Pinpoint the cell where the given text exists, returning its [X, Y] midpoint coordinate. 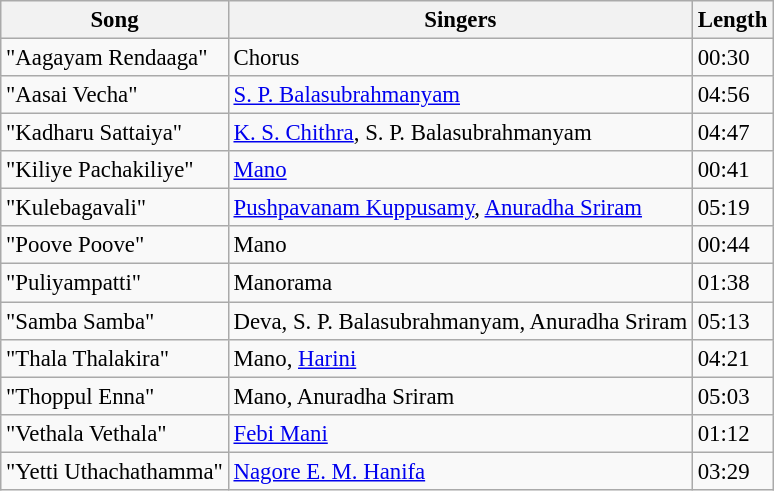
"Thala Thalakira" [114, 358]
"Kulebagavali" [114, 208]
"Aagayam Rendaaga" [114, 58]
Deva, S. P. Balasubrahmanyam, Anuradha Sriram [460, 321]
Manorama [460, 283]
00:30 [732, 58]
Pushpavanam Kuppusamy, Anuradha Sriram [460, 208]
Febi Mani [460, 433]
00:44 [732, 245]
"Kiliye Pachakiliye" [114, 170]
04:47 [732, 133]
04:56 [732, 95]
"Yetti Uthachathamma" [114, 471]
S. P. Balasubrahmanyam [460, 95]
04:21 [732, 358]
"Puliyampatti" [114, 283]
Chorus [460, 58]
01:12 [732, 433]
05:03 [732, 396]
K. S. Chithra, S. P. Balasubrahmanyam [460, 133]
"Poove Poove" [114, 245]
"Aasai Vecha" [114, 95]
Song [114, 20]
01:38 [732, 283]
03:29 [732, 471]
"Thoppul Enna" [114, 396]
05:19 [732, 208]
"Samba Samba" [114, 321]
"Vethala Vethala" [114, 433]
Nagore E. M. Hanifa [460, 471]
Length [732, 20]
Singers [460, 20]
Mano, Harini [460, 358]
05:13 [732, 321]
Mano, Anuradha Sriram [460, 396]
00:41 [732, 170]
"Kadharu Sattaiya" [114, 133]
